Return [x, y] of the center of cell containing provided text 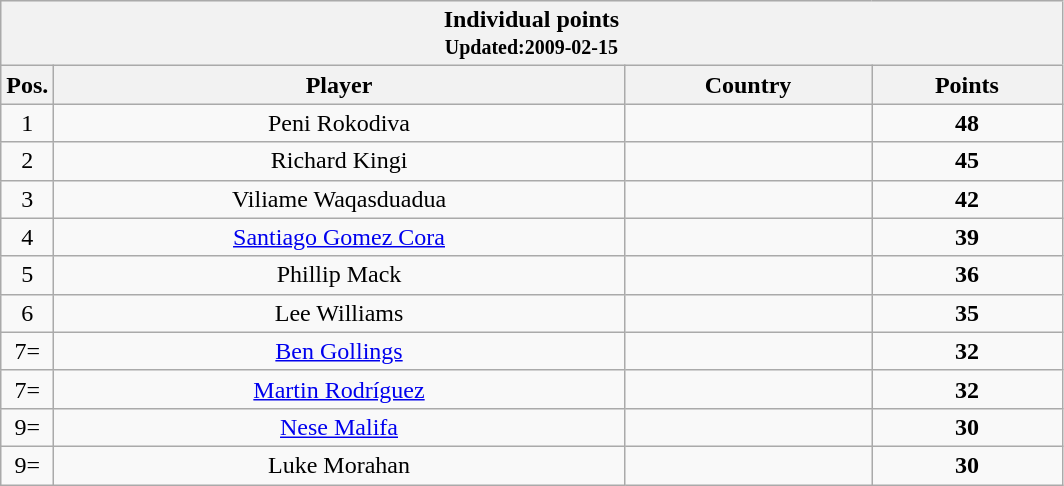
4 [28, 237]
1 [28, 123]
39 [967, 237]
Ben Gollings [339, 351]
36 [967, 275]
35 [967, 313]
Martin Rodríguez [339, 389]
Phillip Mack [339, 275]
45 [967, 161]
Lee Williams [339, 313]
Country [748, 85]
Points [967, 85]
Santiago Gomez Cora [339, 237]
Richard Kingi [339, 161]
42 [967, 199]
Peni Rokodiva [339, 123]
Individual points Updated:2009-02-15 [532, 34]
3 [28, 199]
Nese Malifa [339, 427]
Viliame Waqasduadua [339, 199]
2 [28, 161]
Player [339, 85]
5 [28, 275]
6 [28, 313]
48 [967, 123]
Luke Morahan [339, 465]
Pos. [28, 85]
